Return (X, Y) of the center of cell containing provided text 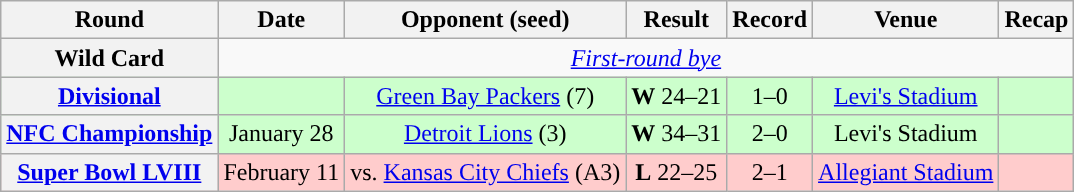
January 28 (282, 134)
NFC Championship (110, 134)
Round (110, 20)
2–0 (770, 134)
Date (282, 20)
W 34–31 (676, 134)
Venue (906, 20)
Recap (1036, 20)
Wild Card (110, 58)
Record (770, 20)
L 22–25 (676, 172)
2–1 (770, 172)
vs. Kansas City Chiefs (A3) (486, 172)
Super Bowl LVIII (110, 172)
Green Bay Packers (7) (486, 96)
Divisional (110, 96)
Result (676, 20)
Opponent (seed) (486, 20)
First-round bye (646, 58)
February 11 (282, 172)
Detroit Lions (3) (486, 134)
W 24–21 (676, 96)
1–0 (770, 96)
Allegiant Stadium (906, 172)
